Detect which cell encompasses the target text, then output its (X, Y) center coordinate. 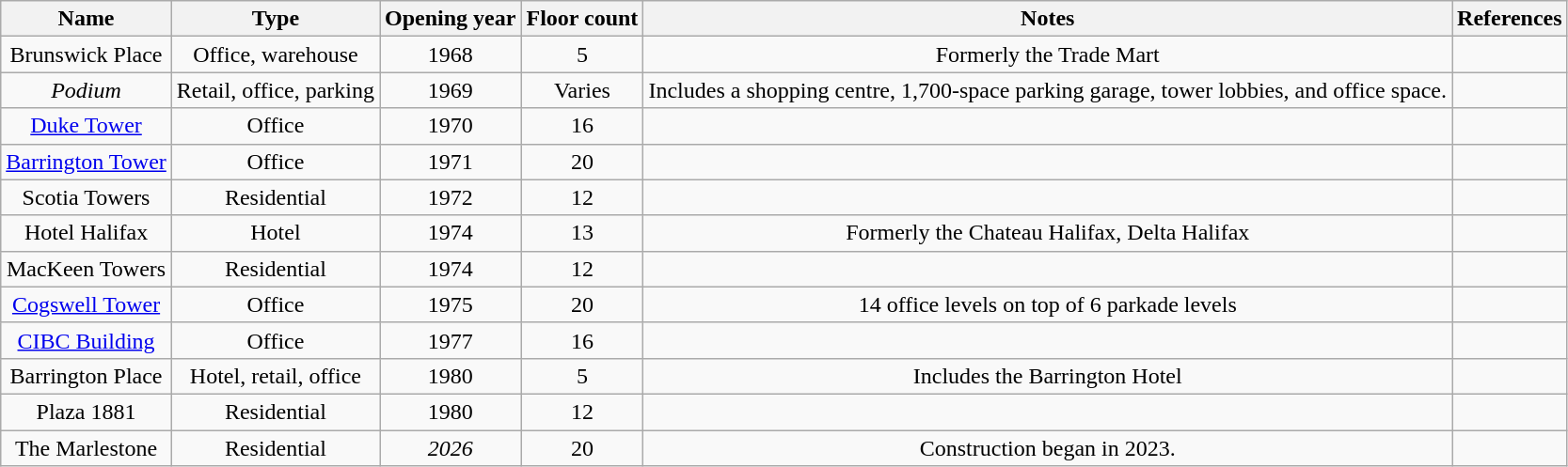
Barrington Place (87, 376)
2026 (451, 448)
Varies (582, 90)
Hotel, retail, office (275, 376)
1969 (451, 90)
1972 (451, 197)
Duke Tower (87, 126)
Includes the Barrington Hotel (1048, 376)
Hotel (275, 233)
Brunswick Place (87, 54)
14 office levels on top of 6 parkade levels (1048, 304)
1975 (451, 304)
The Marlestone (87, 448)
Cogswell Tower (87, 304)
MacKeen Towers (87, 269)
Scotia Towers (87, 197)
Floor count (582, 19)
1971 (451, 162)
Construction began in 2023. (1048, 448)
1970 (451, 126)
Podium (87, 90)
Formerly the Trade Mart (1048, 54)
CIBC Building (87, 340)
Office, warehouse (275, 54)
Type (275, 19)
Hotel Halifax (87, 233)
Opening year (451, 19)
Notes (1048, 19)
13 (582, 233)
1968 (451, 54)
Formerly the Chateau Halifax, Delta Halifax (1048, 233)
Retail, office, parking (275, 90)
Name (87, 19)
References (1511, 19)
Plaza 1881 (87, 412)
Includes a shopping centre, 1,700-space parking garage, tower lobbies, and office space. (1048, 90)
Barrington Tower (87, 162)
1977 (451, 340)
